Capture the cell that displays the provided text and extract its (X, Y) central coordinate. 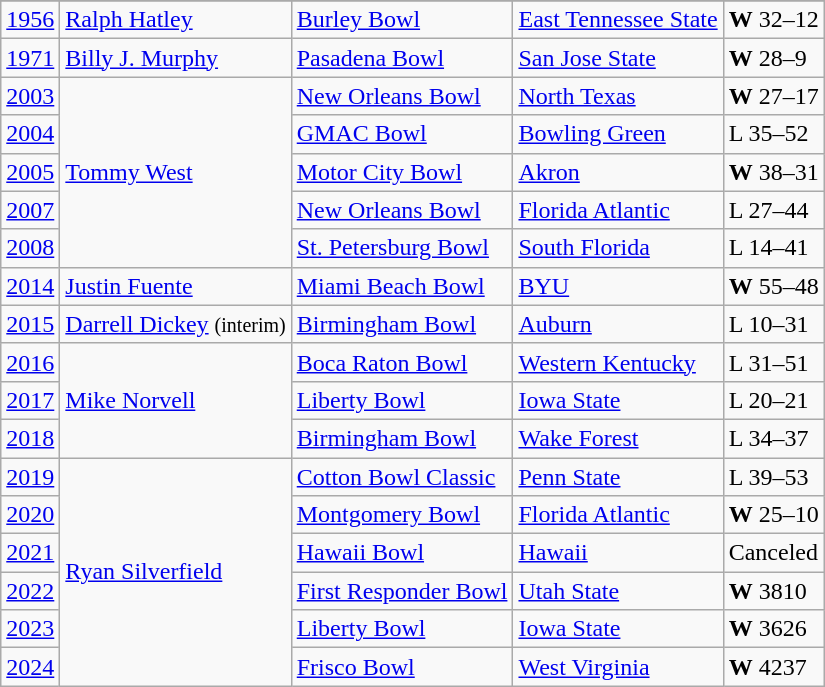
L 35–52 (774, 134)
West Virginia (618, 667)
L 27–44 (774, 210)
W 32–12 (774, 20)
Darrell Dickey (interim) (176, 324)
L 34–37 (774, 438)
2008 (30, 248)
First Responder Bowl (402, 591)
Frisco Bowl (402, 667)
L 20–21 (774, 400)
2020 (30, 515)
Montgomery Bowl (402, 515)
North Texas (618, 96)
2004 (30, 134)
L 14–41 (774, 248)
Western Kentucky (618, 362)
St. Petersburg Bowl (402, 248)
Penn State (618, 477)
2022 (30, 591)
2005 (30, 172)
W 55–48 (774, 286)
Tommy West (176, 172)
Miami Beach Bowl (402, 286)
South Florida (618, 248)
2016 (30, 362)
2019 (30, 477)
W 3810 (774, 591)
Cotton Bowl Classic (402, 477)
2015 (30, 324)
Burley Bowl (402, 20)
W 3626 (774, 629)
Ryan Silverfield (176, 572)
Hawaii Bowl (402, 553)
L 31–51 (774, 362)
BYU (618, 286)
L 10–31 (774, 324)
Motor City Bowl (402, 172)
2024 (30, 667)
East Tennessee State (618, 20)
2017 (30, 400)
2014 (30, 286)
2021 (30, 553)
2023 (30, 629)
1956 (30, 20)
W 4237 (774, 667)
2007 (30, 210)
2003 (30, 96)
Ralph Hatley (176, 20)
Billy J. Murphy (176, 58)
W 28–9 (774, 58)
W 27–17 (774, 96)
1971 (30, 58)
Hawaii (618, 553)
GMAC Bowl (402, 134)
2018 (30, 438)
Justin Fuente (176, 286)
Wake Forest (618, 438)
Utah State (618, 591)
San Jose State (618, 58)
Akron (618, 172)
Mike Norvell (176, 400)
L 39–53 (774, 477)
Canceled (774, 553)
W 25–10 (774, 515)
Bowling Green (618, 134)
Pasadena Bowl (402, 58)
Boca Raton Bowl (402, 362)
Auburn (618, 324)
W 38–31 (774, 172)
